Provide the [x, y] coordinate of the cell's center where the given text is located.  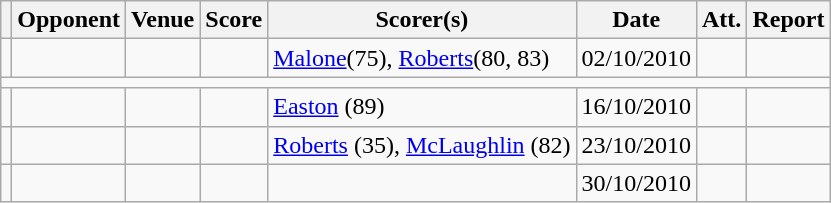
Date [636, 20]
Opponent [69, 20]
Easton (89) [422, 107]
Att. [721, 20]
Malone(75), Roberts(80, 83) [422, 58]
30/10/2010 [636, 183]
02/10/2010 [636, 58]
Venue [163, 20]
Score [234, 20]
Scorer(s) [422, 20]
23/10/2010 [636, 145]
Roberts (35), McLaughlin (82) [422, 145]
Report [788, 20]
16/10/2010 [636, 107]
